Output the [X, Y] coordinate of the center of the cell containing the given text.  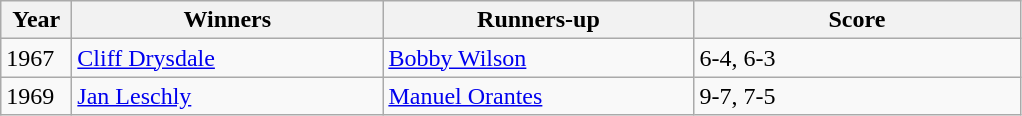
Score [857, 20]
Bobby Wilson [538, 58]
6-4, 6-3 [857, 58]
1969 [36, 96]
Manuel Orantes [538, 96]
Winners [228, 20]
Cliff Drysdale [228, 58]
Jan Leschly [228, 96]
1967 [36, 58]
Year [36, 20]
Runners-up [538, 20]
9-7, 7-5 [857, 96]
